From the cell containing the given text, extract its center point as [X, Y] coordinate. 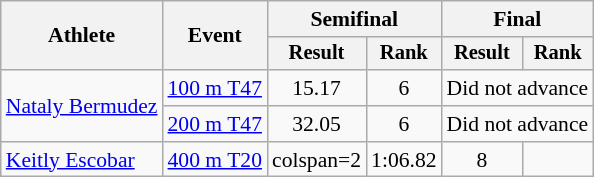
15.17 [316, 88]
Semifinal [354, 19]
Event [215, 36]
200 m T47 [215, 124]
32.05 [316, 124]
Final [518, 19]
Nataly Bermudez [82, 106]
Athlete [82, 36]
100 m T47 [215, 88]
